Capture the cell that displays the provided text and extract its [x, y] central coordinate. 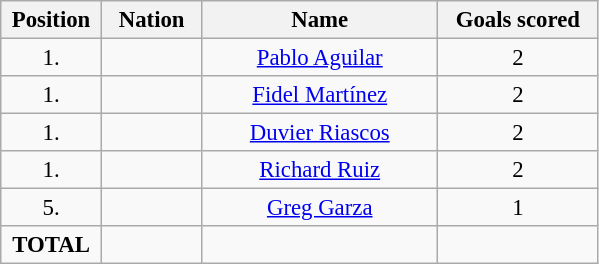
Greg Garza [320, 208]
Richard Ruiz [320, 170]
TOTAL [52, 245]
Goals scored [518, 20]
5. [52, 208]
Position [52, 20]
Fidel Martínez [320, 95]
1 [518, 208]
Nation [152, 20]
Name [320, 20]
Pablo Aguilar [320, 58]
Duvier Riascos [320, 133]
